From the cell containing the given text, extract its center point as (x, y) coordinate. 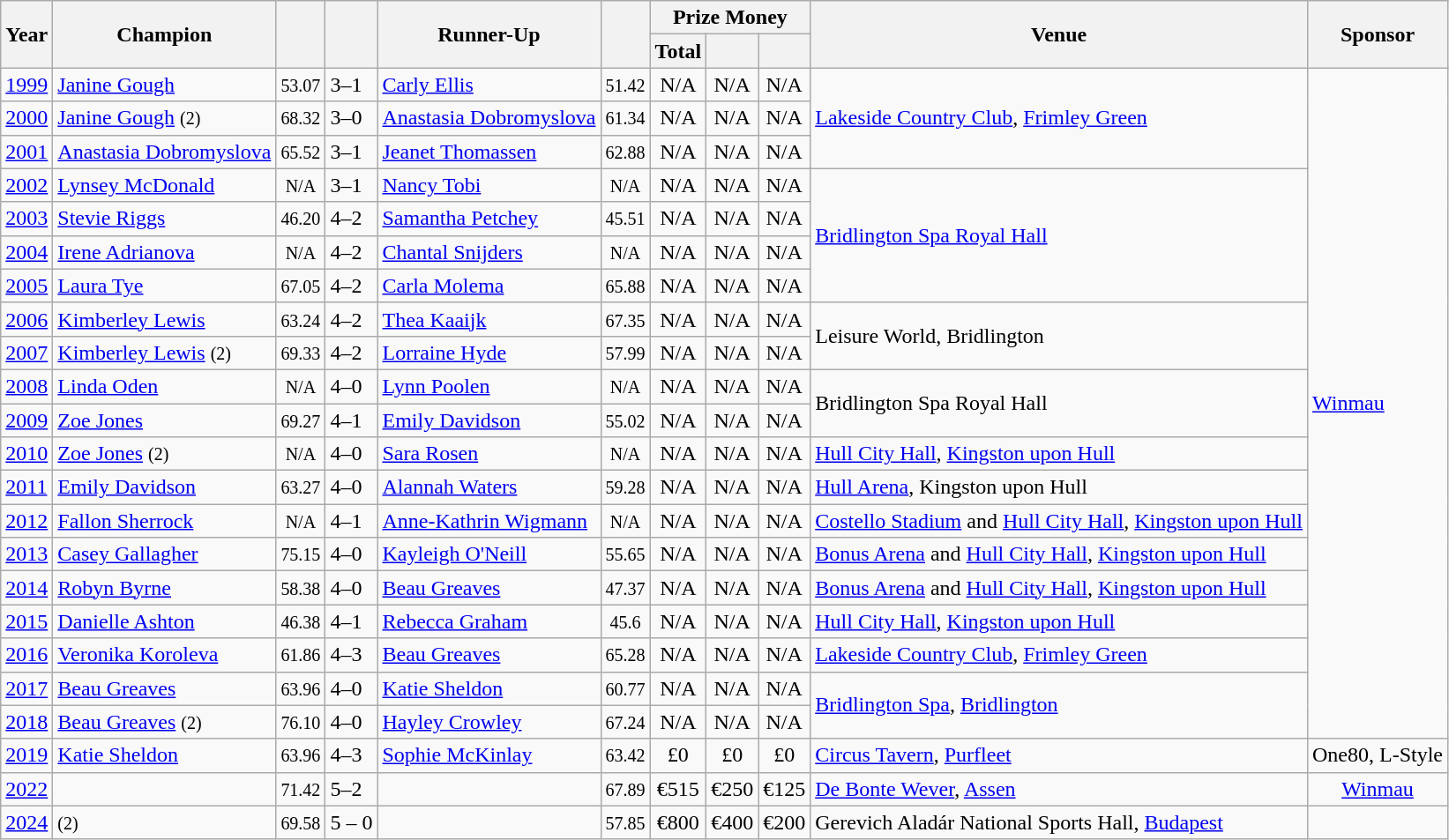
76.10 (301, 722)
Thea Kaaijk (489, 319)
2005 (26, 286)
Anne-Kathrin Wigmann (489, 521)
Total (678, 51)
2013 (26, 554)
Irene Adrianova (164, 252)
2010 (26, 454)
Carly Ellis (489, 85)
Linda Oden (164, 386)
Gerevich Aladár National Sports Hall, Budapest (1059, 822)
Alannah Waters (489, 487)
Danielle Ashton (164, 621)
Circus Tavern, Purfleet (1059, 755)
2018 (26, 722)
5–2 (351, 789)
65.52 (301, 152)
61.34 (625, 118)
Kimberley Lewis (164, 319)
Janine Gough (2) (164, 118)
Year (26, 34)
2007 (26, 353)
Bridlington Spa, Bridlington (1059, 705)
2001 (26, 152)
Champion (164, 34)
45.6 (625, 621)
Venue (1059, 34)
46.20 (301, 219)
61.86 (301, 655)
55.65 (625, 554)
3–0 (351, 118)
€800 (678, 822)
Sophie McKinlay (489, 755)
63.24 (301, 319)
1999 (26, 85)
€515 (678, 789)
67.89 (625, 789)
Laura Tye (164, 286)
47.37 (625, 588)
67.24 (625, 722)
2006 (26, 319)
2012 (26, 521)
2019 (26, 755)
(2) (164, 822)
Carla Molema (489, 286)
57.85 (625, 822)
2000 (26, 118)
€400 (732, 822)
65.88 (625, 286)
69.58 (301, 822)
63.42 (625, 755)
Lynsey McDonald (164, 185)
Janine Gough (164, 85)
€200 (785, 822)
Costello Stadium and Hull City Hall, Kingston upon Hull (1059, 521)
Hull Arena, Kingston upon Hull (1059, 487)
67.35 (625, 319)
Rebecca Graham (489, 621)
2017 (26, 688)
58.38 (301, 588)
68.32 (301, 118)
2009 (26, 420)
Hayley Crowley (489, 722)
€250 (732, 789)
€125 (785, 789)
59.28 (625, 487)
Stevie Riggs (164, 219)
Sponsor (1378, 34)
2022 (26, 789)
71.42 (301, 789)
Sara Rosen (489, 454)
67.05 (301, 286)
69.33 (301, 353)
5 – 0 (351, 822)
2015 (26, 621)
Nancy Tobi (489, 185)
2011 (26, 487)
One80, L-Style (1378, 755)
Zoe Jones (164, 420)
75.15 (301, 554)
Jeanet Thomassen (489, 152)
2024 (26, 822)
De Bonte Wever, Assen (1059, 789)
69.27 (301, 420)
45.51 (625, 219)
46.38 (301, 621)
Prize Money (730, 18)
51.42 (625, 85)
Kayleigh O'Neill (489, 554)
Casey Gallagher (164, 554)
57.99 (625, 353)
Fallon Sherrock (164, 521)
60.77 (625, 688)
Chantal Snijders (489, 252)
2004 (26, 252)
2002 (26, 185)
Lorraine Hyde (489, 353)
53.07 (301, 85)
Lynn Poolen (489, 386)
Kimberley Lewis (2) (164, 353)
Zoe Jones (2) (164, 454)
Veronika Koroleva (164, 655)
Robyn Byrne (164, 588)
Leisure World, Bridlington (1059, 336)
63.27 (301, 487)
2016 (26, 655)
65.28 (625, 655)
2008 (26, 386)
Samantha Petchey (489, 219)
62.88 (625, 152)
Runner-Up (489, 34)
55.02 (625, 420)
2014 (26, 588)
2003 (26, 219)
Beau Greaves (2) (164, 722)
